Find where the given text appears and provide that cell's center as (X, Y) coordinate. 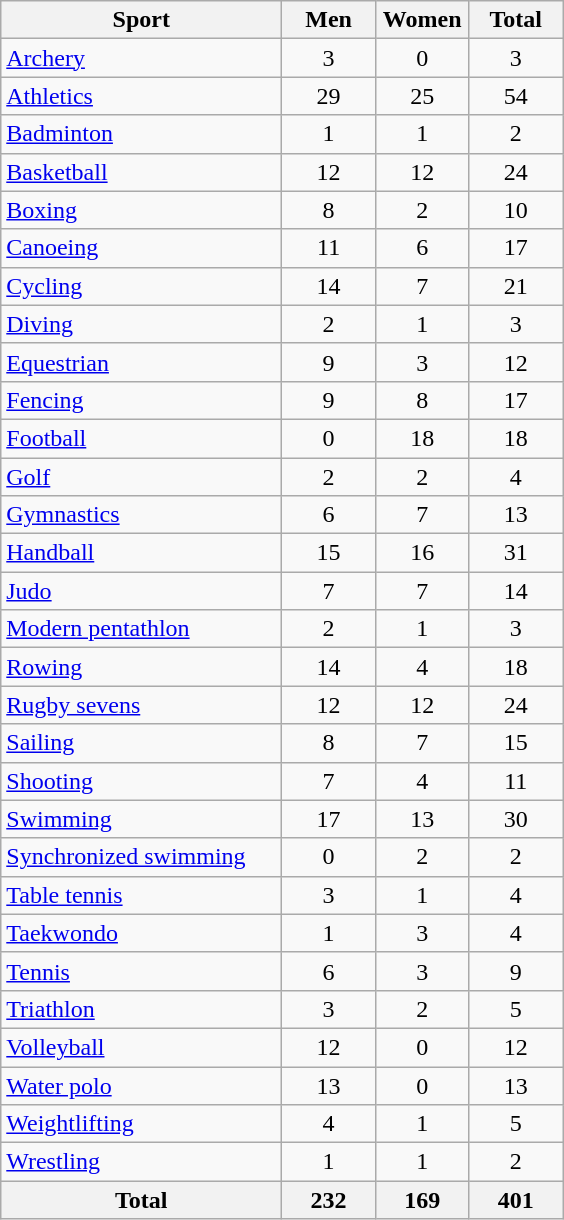
54 (516, 96)
Taekwondo (142, 933)
Triathlon (142, 1009)
16 (422, 553)
Diving (142, 324)
Shooting (142, 781)
Women (422, 20)
Volleyball (142, 1047)
Sailing (142, 743)
25 (422, 96)
Rugby sevens (142, 705)
401 (516, 1200)
Wrestling (142, 1162)
Synchronized swimming (142, 857)
Tennis (142, 971)
10 (516, 210)
Modern pentathlon (142, 629)
Athletics (142, 96)
21 (516, 286)
Weightlifting (142, 1124)
30 (516, 819)
Sport (142, 20)
Men (329, 20)
Basketball (142, 172)
Equestrian (142, 362)
Swimming (142, 819)
Badminton (142, 134)
Gymnastics (142, 515)
232 (329, 1200)
Water polo (142, 1085)
Handball (142, 553)
Table tennis (142, 895)
Football (142, 438)
Judo (142, 591)
Fencing (142, 400)
Rowing (142, 667)
31 (516, 553)
Archery (142, 58)
29 (329, 96)
Boxing (142, 210)
Canoeing (142, 248)
169 (422, 1200)
Cycling (142, 286)
Golf (142, 477)
